Pinpoint the cell where the given text exists, returning its [x, y] midpoint coordinate. 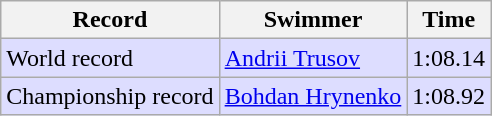
Bohdan Hrynenko [313, 96]
Championship record [110, 96]
Andrii Trusov [313, 58]
Record [110, 20]
1:08.92 [449, 96]
Time [449, 20]
World record [110, 58]
1:08.14 [449, 58]
Swimmer [313, 20]
